Scan for the cell matching the given text and deliver its (X, Y) coordinate at center. 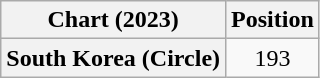
South Korea (Circle) (114, 58)
Chart (2023) (114, 20)
Position (273, 20)
193 (273, 58)
